Output the (X, Y) coordinate of the center of the cell containing the given text.  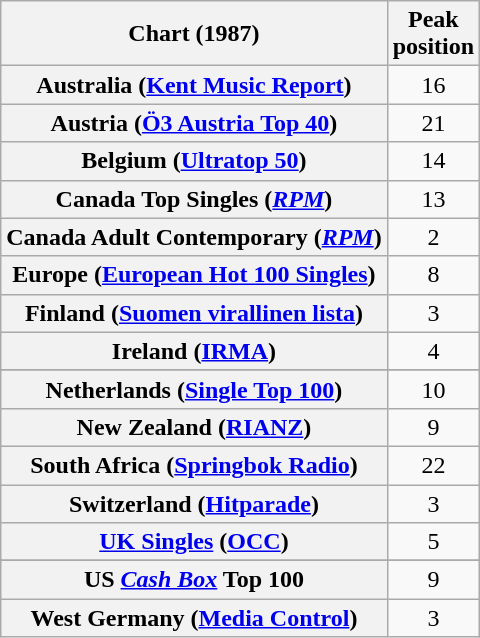
Chart (1987) (194, 34)
22 (433, 465)
21 (433, 123)
Canada Adult Contemporary (RPM) (194, 237)
14 (433, 161)
UK Singles (OCC) (194, 542)
Finland (Suomen virallinen lista) (194, 313)
Netherlands (Single Top 100) (194, 389)
8 (433, 275)
10 (433, 389)
Peakposition (433, 34)
Austria (Ö3 Austria Top 40) (194, 123)
West Germany (Media Control) (194, 618)
Europe (European Hot 100 Singles) (194, 275)
2 (433, 237)
Ireland (IRMA) (194, 351)
4 (433, 351)
16 (433, 85)
Australia (Kent Music Report) (194, 85)
US Cash Box Top 100 (194, 580)
South Africa (Springbok Radio) (194, 465)
13 (433, 199)
New Zealand (RIANZ) (194, 427)
Canada Top Singles (RPM) (194, 199)
5 (433, 542)
Switzerland (Hitparade) (194, 503)
Belgium (Ultratop 50) (194, 161)
